Determine the [X, Y] coordinate at the center of the cell enclosing the given text.  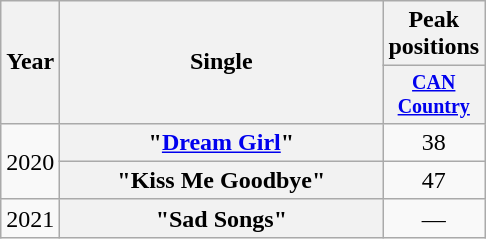
2021 [30, 218]
Single [222, 62]
"Dream Girl" [222, 142]
Year [30, 62]
Peakpositions [434, 34]
— [434, 218]
38 [434, 142]
"Kiss Me Goodbye" [222, 180]
"Sad Songs" [222, 218]
2020 [30, 161]
47 [434, 180]
CANCountry [434, 94]
